Search for the cell housing the specified text and yield its (X, Y) center coordinate. 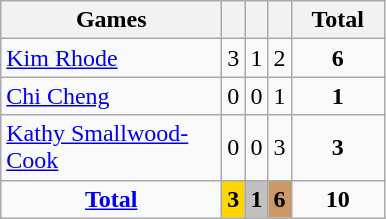
Chi Cheng (112, 96)
2 (280, 58)
Kathy Smallwood-Cook (112, 148)
Games (112, 20)
Kim Rhode (112, 58)
10 (338, 199)
